For the text-containing cell, return its midpoint in (X, Y) coordinate format. 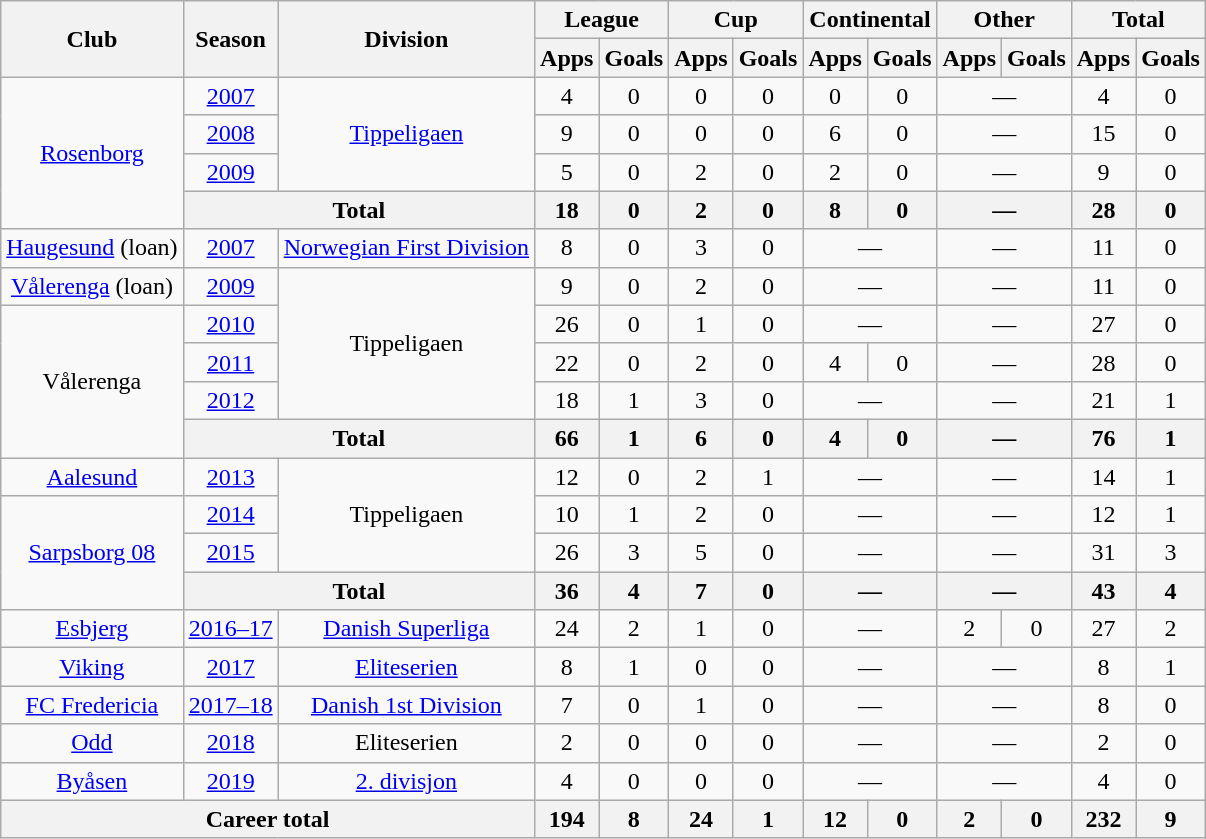
Rosenborg (92, 153)
2013 (230, 477)
21 (1103, 400)
2018 (230, 743)
2019 (230, 781)
36 (567, 591)
Danish 1st Division (406, 705)
2011 (230, 362)
2017 (230, 667)
22 (567, 362)
Odd (92, 743)
2008 (230, 134)
14 (1103, 477)
Division (406, 39)
Club (92, 39)
2012 (230, 400)
Esbjerg (92, 629)
31 (1103, 553)
66 (567, 438)
League (602, 20)
Other (1004, 20)
Aalesund (92, 477)
2015 (230, 553)
2017–18 (230, 705)
76 (1103, 438)
FC Fredericia (92, 705)
Danish Superliga (406, 629)
Sarpsborg 08 (92, 553)
2010 (230, 324)
Vålerenga (92, 381)
Cup (736, 20)
Continental (870, 20)
232 (1103, 819)
2016–17 (230, 629)
Career total (268, 819)
Season (230, 39)
15 (1103, 134)
2014 (230, 515)
Viking (92, 667)
2. divisjon (406, 781)
Vålerenga (loan) (92, 286)
194 (567, 819)
Byåsen (92, 781)
Haugesund (loan) (92, 248)
43 (1103, 591)
Norwegian First Division (406, 248)
10 (567, 515)
